Extract the [x, y] coordinate from the center of the cell holding the provided text.  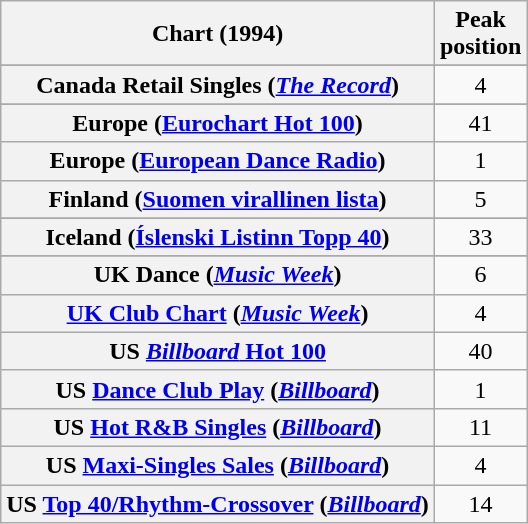
Europe (Eurochart Hot 100) [218, 123]
UK Club Chart (Music Week) [218, 313]
US Billboard Hot 100 [218, 351]
UK Dance (Music Week) [218, 275]
33 [480, 237]
US Hot R&B Singles (Billboard) [218, 427]
Canada Retail Singles (The Record) [218, 85]
Chart (1994) [218, 34]
US Maxi-Singles Sales (Billboard) [218, 465]
Peakposition [480, 34]
Iceland (Íslenski Listinn Topp 40) [218, 237]
11 [480, 427]
US Dance Club Play (Billboard) [218, 389]
5 [480, 199]
Europe (European Dance Radio) [218, 161]
US Top 40/Rhythm-Crossover (Billboard) [218, 503]
41 [480, 123]
40 [480, 351]
6 [480, 275]
14 [480, 503]
Finland (Suomen virallinen lista) [218, 199]
